Locate the cell with the specified text and output its [x, y] center coordinate. 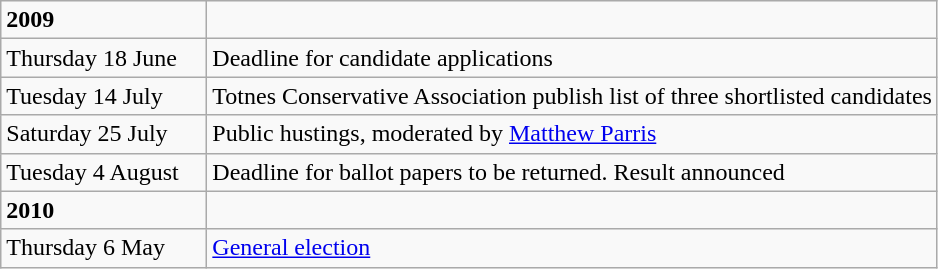
Tuesday 14 July [104, 96]
Saturday 25 July [104, 134]
Totnes Conservative Association publish list of three shortlisted candidates [572, 96]
Tuesday 4 August [104, 172]
Thursday 6 May [104, 248]
Deadline for candidate applications [572, 58]
2009 [104, 20]
Public hustings, moderated by Matthew Parris [572, 134]
General election [572, 248]
2010 [104, 210]
Deadline for ballot papers to be returned. Result announced [572, 172]
Thursday 18 June [104, 58]
